Output the [x, y] coordinate of the center of the cell containing the given text.  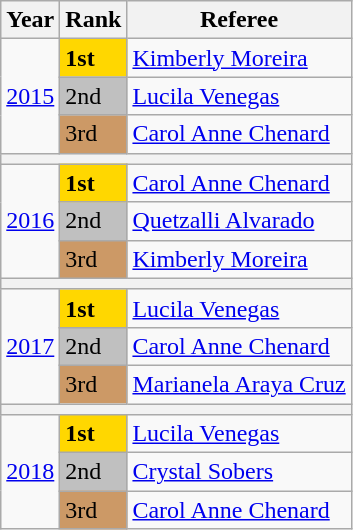
Rank [94, 20]
2017 [30, 346]
2018 [30, 472]
2015 [30, 96]
Quetzalli Alvarado [239, 221]
2016 [30, 221]
Referee [239, 20]
Year [30, 20]
Marianela Araya Cruz [239, 384]
Crystal Sobers [239, 472]
